Output the (X, Y) coordinate of the center of the cell containing the given text.  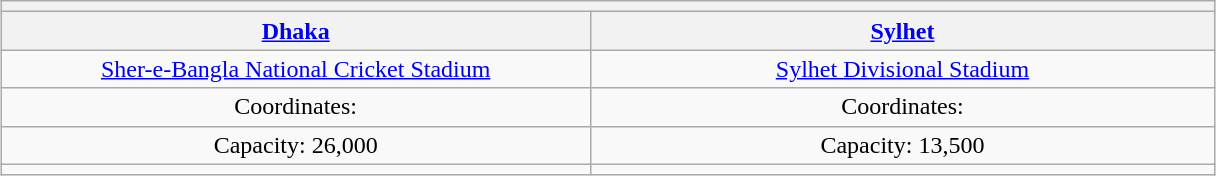
Dhaka (296, 31)
Capacity: 13,500 (902, 145)
Sher-e-Bangla National Cricket Stadium (296, 69)
Sylhet (902, 31)
Sylhet Divisional Stadium (902, 69)
Capacity: 26,000 (296, 145)
